Detect which cell encompasses the target text, then output its [X, Y] center coordinate. 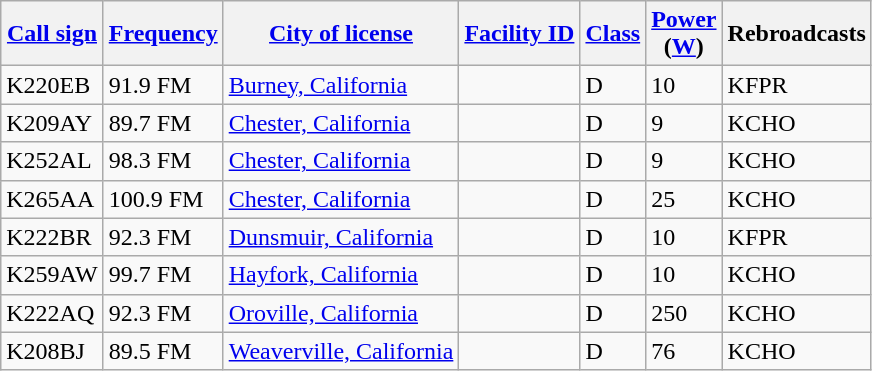
Rebroadcasts [796, 34]
K220EB [52, 85]
91.9 FM [163, 85]
Burney, California [341, 85]
25 [684, 199]
K222AQ [52, 313]
K265AA [52, 199]
89.5 FM [163, 351]
Hayfork, California [341, 275]
K209AY [52, 123]
89.7 FM [163, 123]
K259AW [52, 275]
Power(W) [684, 34]
City of license [341, 34]
Dunsmuir, California [341, 237]
Facility ID [520, 34]
K222BR [52, 237]
K208BJ [52, 351]
Frequency [163, 34]
Oroville, California [341, 313]
76 [684, 351]
250 [684, 313]
Weaverville, California [341, 351]
Class [613, 34]
100.9 FM [163, 199]
98.3 FM [163, 161]
99.7 FM [163, 275]
K252AL [52, 161]
Call sign [52, 34]
